Detect which cell encompasses the target text, then output its [X, Y] center coordinate. 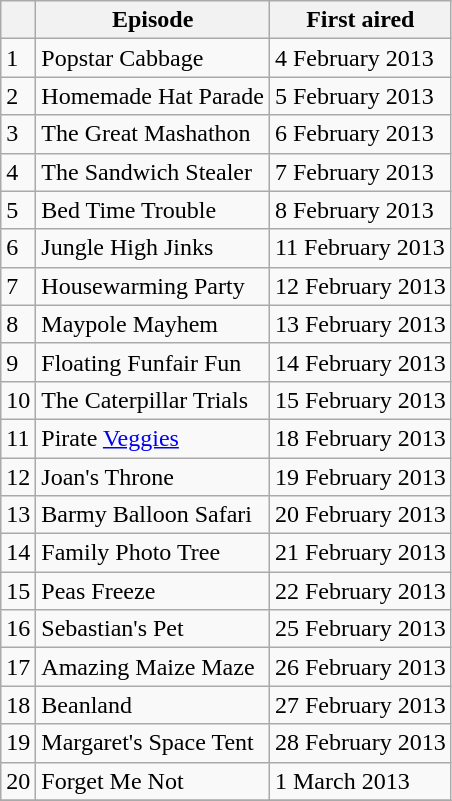
25 February 2013 [360, 629]
13 February 2013 [360, 324]
16 [18, 629]
First aired [360, 20]
15 February 2013 [360, 400]
Barmy Balloon Safari [153, 515]
6 [18, 248]
7 February 2013 [360, 172]
17 [18, 667]
5 [18, 210]
Pirate Veggies [153, 438]
Sebastian's Pet [153, 629]
Forget Me Not [153, 781]
9 [18, 362]
Joan's Throne [153, 477]
13 [18, 515]
27 February 2013 [360, 705]
20 February 2013 [360, 515]
15 [18, 591]
Housewarming Party [153, 286]
Maypole Mayhem [153, 324]
10 [18, 400]
Peas Freeze [153, 591]
Popstar Cabbage [153, 58]
The Sandwich Stealer [153, 172]
1 [18, 58]
Beanland [153, 705]
4 February 2013 [360, 58]
21 February 2013 [360, 553]
Jungle High Jinks [153, 248]
4 [18, 172]
6 February 2013 [360, 134]
12 February 2013 [360, 286]
Bed Time Trouble [153, 210]
Homemade Hat Parade [153, 96]
12 [18, 477]
28 February 2013 [360, 743]
Margaret's Space Tent [153, 743]
14 [18, 553]
3 [18, 134]
8 [18, 324]
The Great Mashathon [153, 134]
Family Photo Tree [153, 553]
Episode [153, 20]
The Caterpillar Trials [153, 400]
11 February 2013 [360, 248]
5 February 2013 [360, 96]
1 March 2013 [360, 781]
18 [18, 705]
8 February 2013 [360, 210]
7 [18, 286]
19 February 2013 [360, 477]
Amazing Maize Maze [153, 667]
20 [18, 781]
18 February 2013 [360, 438]
Floating Funfair Fun [153, 362]
14 February 2013 [360, 362]
19 [18, 743]
2 [18, 96]
11 [18, 438]
26 February 2013 [360, 667]
22 February 2013 [360, 591]
